Find where the given text appears and provide that cell's center as [x, y] coordinate. 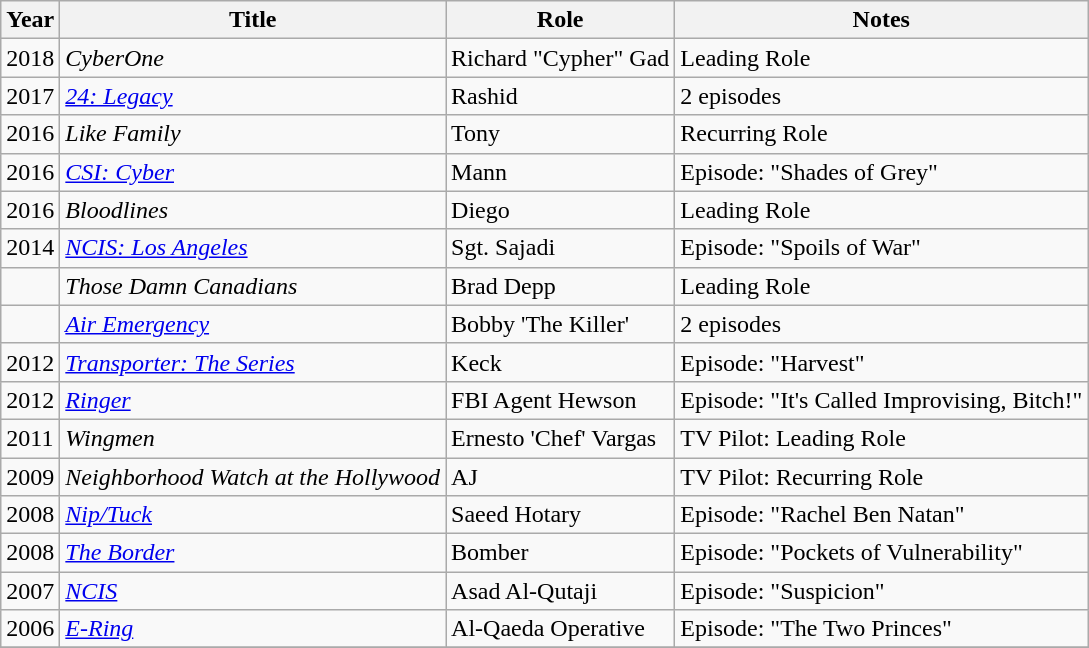
Episode: "Shades of Grey" [882, 172]
Notes [882, 20]
E-Ring [253, 629]
Keck [560, 362]
Brad Depp [560, 286]
Air Emergency [253, 324]
Richard "Cypher" Gad [560, 58]
Al-Qaeda Operative [560, 629]
Recurring Role [882, 134]
Neighborhood Watch at the Hollywood [253, 477]
Episode: "Suspicion" [882, 591]
2018 [30, 58]
Bomber [560, 553]
Bobby 'The Killer' [560, 324]
CyberOne [253, 58]
AJ [560, 477]
2014 [30, 248]
NCIS [253, 591]
Title [253, 20]
Diego [560, 210]
The Border [253, 553]
Saeed Hotary [560, 515]
2011 [30, 438]
Like Family [253, 134]
NCIS: Los Angeles [253, 248]
Sgt. Sajadi [560, 248]
Episode: "Pockets of Vulnerability" [882, 553]
Role [560, 20]
Rashid [560, 96]
Transporter: The Series [253, 362]
Episode: "The Two Princes" [882, 629]
Asad Al-Qutaji [560, 591]
Those Damn Canadians [253, 286]
24: Legacy [253, 96]
Episode: "It's Called Improvising, Bitch!" [882, 400]
2009 [30, 477]
Ringer [253, 400]
Tony [560, 134]
Episode: "Spoils of War" [882, 248]
Episode: "Rachel Ben Natan" [882, 515]
Ernesto 'Chef' Vargas [560, 438]
2006 [30, 629]
Year [30, 20]
Nip/Tuck [253, 515]
Wingmen [253, 438]
TV Pilot: Leading Role [882, 438]
FBI Agent Hewson [560, 400]
TV Pilot: Recurring Role [882, 477]
2007 [30, 591]
Bloodlines [253, 210]
CSI: Cyber [253, 172]
Mann [560, 172]
2017 [30, 96]
Episode: "Harvest" [882, 362]
